Return [x, y] of the center of cell containing provided text 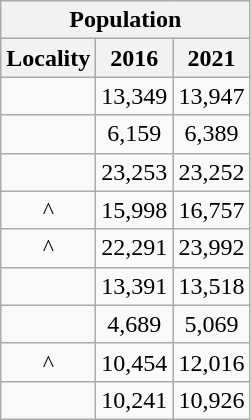
13,947 [212, 96]
13,391 [134, 286]
Population [126, 20]
23,992 [212, 248]
Locality [48, 58]
22,291 [134, 248]
15,998 [134, 210]
6,159 [134, 134]
12,016 [212, 362]
2021 [212, 58]
4,689 [134, 324]
13,349 [134, 96]
10,454 [134, 362]
10,926 [212, 400]
13,518 [212, 286]
23,252 [212, 172]
5,069 [212, 324]
6,389 [212, 134]
16,757 [212, 210]
2016 [134, 58]
10,241 [134, 400]
23,253 [134, 172]
